Scan for the cell matching the given text and deliver its (x, y) coordinate at center. 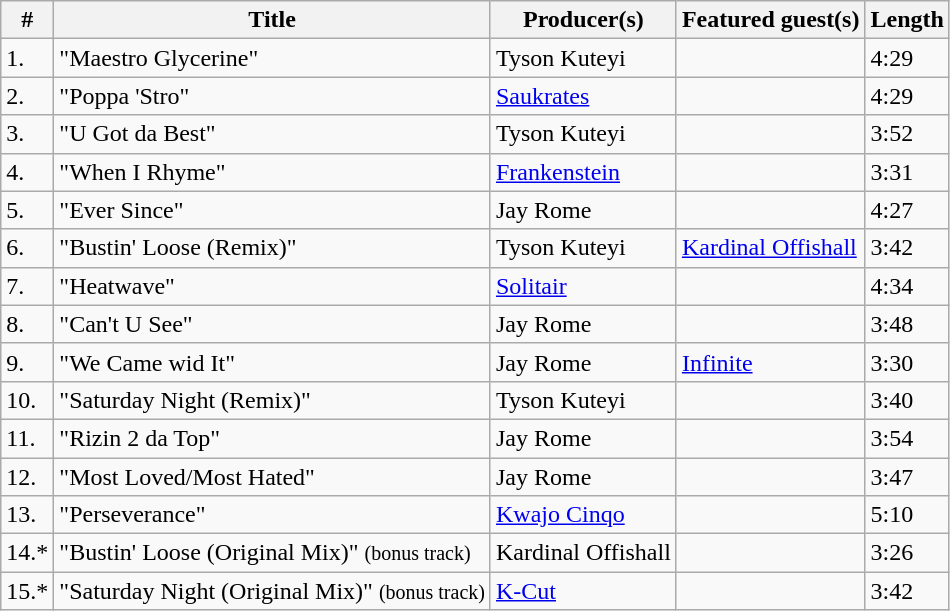
"Can't U See" (272, 324)
3:40 (907, 400)
"We Came wid It" (272, 362)
Title (272, 20)
1. (28, 58)
Saukrates (583, 96)
Featured guest(s) (770, 20)
Solitair (583, 286)
8. (28, 324)
"Ever Since" (272, 210)
"Saturday Night (Remix)" (272, 400)
9. (28, 362)
4:34 (907, 286)
12. (28, 477)
Length (907, 20)
"Bustin' Loose (Remix)" (272, 248)
3:47 (907, 477)
3. (28, 134)
"Bustin' Loose (Original Mix)" (bonus track) (272, 553)
"Saturday Night (Original Mix)" (bonus track) (272, 591)
"Rizin 2 da Top" (272, 438)
7. (28, 286)
5. (28, 210)
"Perseverance" (272, 515)
3:54 (907, 438)
# (28, 20)
4. (28, 172)
10. (28, 400)
14.* (28, 553)
"Most Loved/Most Hated" (272, 477)
"Poppa 'Stro" (272, 96)
Producer(s) (583, 20)
"When I Rhyme" (272, 172)
"Heatwave" (272, 286)
15.* (28, 591)
11. (28, 438)
3:30 (907, 362)
3:26 (907, 553)
Infinite (770, 362)
"U Got da Best" (272, 134)
"Maestro Glycerine" (272, 58)
5:10 (907, 515)
K-Cut (583, 591)
4:27 (907, 210)
Kwajo Cinqo (583, 515)
13. (28, 515)
3:31 (907, 172)
2. (28, 96)
Frankenstein (583, 172)
3:52 (907, 134)
3:48 (907, 324)
6. (28, 248)
